Find where the given text appears and provide that cell's center as (X, Y) coordinate. 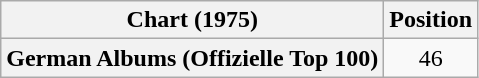
46 (431, 58)
Position (431, 20)
Chart (1975) (192, 20)
German Albums (Offizielle Top 100) (192, 58)
